Search for the cell housing the specified text and yield its [X, Y] center coordinate. 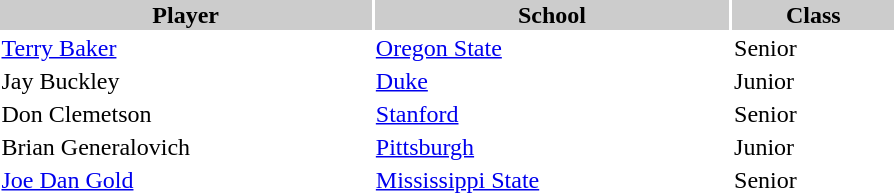
Pittsburgh [552, 147]
School [552, 15]
Player [186, 15]
Stanford [552, 114]
Oregon State [552, 48]
Don Clemetson [186, 114]
Jay Buckley [186, 81]
Class [814, 15]
Terry Baker [186, 48]
Brian Generalovich [186, 147]
Duke [552, 81]
